Output the (X, Y) coordinate of the center of the cell containing the given text.  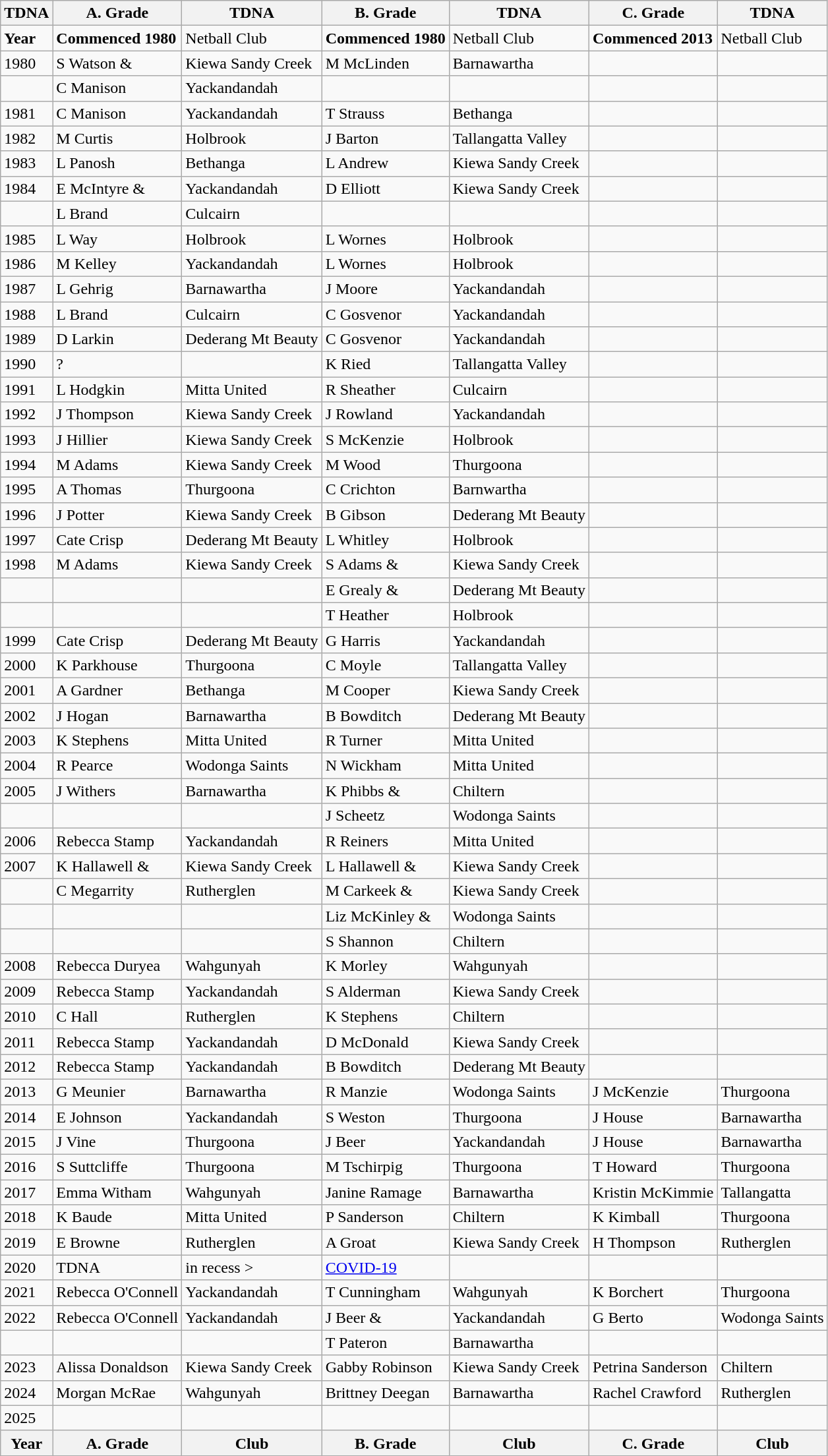
1989 (26, 339)
L Andrew (385, 163)
S Adams & (385, 565)
T Strauss (385, 113)
C Moyle (385, 665)
M Cooper (385, 690)
Commenced 2013 (653, 38)
1999 (26, 640)
S Weston (385, 1117)
Liz McKinley & (385, 916)
J Barton (385, 138)
C Hall (117, 1016)
1995 (26, 490)
2025 (26, 1418)
C Megarrity (117, 891)
2003 (26, 741)
L Whitley (385, 540)
1998 (26, 565)
J McKenzie (653, 1092)
? (117, 364)
1992 (26, 415)
2011 (26, 1041)
R Turner (385, 741)
Petrina Sanderson (653, 1368)
2015 (26, 1142)
2013 (26, 1092)
2024 (26, 1393)
S Watson & (117, 63)
J Beer & (385, 1318)
2023 (26, 1368)
R Pearce (117, 766)
J Beer (385, 1142)
2009 (26, 991)
Barnwartha (519, 490)
R Manzie (385, 1092)
2004 (26, 766)
S McKenzie (385, 440)
Morgan McRae (117, 1393)
1993 (26, 440)
2006 (26, 841)
2014 (26, 1117)
T Cunningham (385, 1293)
M McLinden (385, 63)
COVID-19 (385, 1267)
1988 (26, 314)
E Browne (117, 1242)
K Morley (385, 966)
1985 (26, 239)
H Thompson (653, 1242)
K Borchert (653, 1293)
Rachel Crawford (653, 1393)
E Johnson (117, 1117)
Gabby Robinson (385, 1368)
2020 (26, 1267)
1986 (26, 264)
J Scheetz (385, 816)
2002 (26, 715)
2022 (26, 1318)
T Howard (653, 1167)
Tallangatta (773, 1192)
A Thomas (117, 490)
J Hillier (117, 440)
1987 (26, 289)
G Harris (385, 640)
1984 (26, 189)
Janine Ramage (385, 1192)
2019 (26, 1242)
M Wood (385, 465)
1981 (26, 113)
Alissa Donaldson (117, 1368)
Emma Witham (117, 1192)
M Curtis (117, 138)
C Crichton (385, 490)
1983 (26, 163)
K Ried (385, 364)
G Berto (653, 1318)
2017 (26, 1192)
K Hallawell & (117, 866)
G Meunier (117, 1092)
2012 (26, 1066)
L Hodgkin (117, 390)
2008 (26, 966)
S Shannon (385, 941)
M Carkeek & (385, 891)
2018 (26, 1217)
2016 (26, 1167)
J Rowland (385, 415)
2007 (26, 866)
2021 (26, 1293)
N Wickham (385, 766)
R Reiners (385, 841)
2010 (26, 1016)
1980 (26, 63)
2005 (26, 791)
T Pateron (385, 1343)
D McDonald (385, 1041)
J Thompson (117, 415)
D Elliott (385, 189)
1994 (26, 465)
1997 (26, 540)
L Panosh (117, 163)
S Alderman (385, 991)
E McIntyre & (117, 189)
J Withers (117, 791)
T Heather (385, 615)
L Hallawell & (385, 866)
A Groat (385, 1242)
1991 (26, 390)
S Suttcliffe (117, 1167)
E Grealy & (385, 590)
Brittney Deegan (385, 1393)
L Gehrig (117, 289)
A Gardner (117, 690)
in recess > (252, 1267)
M Kelley (117, 264)
1982 (26, 138)
P Sanderson (385, 1217)
J Hogan (117, 715)
Kristin McKimmie (653, 1192)
1996 (26, 515)
1990 (26, 364)
2000 (26, 665)
J Potter (117, 515)
B Gibson (385, 515)
L Way (117, 239)
K Kimball (653, 1217)
D Larkin (117, 339)
Rebecca Duryea (117, 966)
J Vine (117, 1142)
M Tschirpig (385, 1167)
R Sheather (385, 390)
2001 (26, 690)
K Parkhouse (117, 665)
K Phibbs & (385, 791)
K Baude (117, 1217)
J Moore (385, 289)
